Locate the cell with the specified text and output its [x, y] center coordinate. 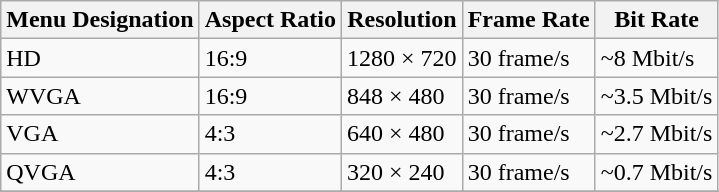
1280 × 720 [402, 58]
~8 Mbit/s [656, 58]
~2.7 Mbit/s [656, 134]
VGA [100, 134]
640 × 480 [402, 134]
320 × 240 [402, 172]
HD [100, 58]
~0.7 Mbit/s [656, 172]
848 × 480 [402, 96]
~3.5 Mbit/s [656, 96]
Bit Rate [656, 20]
Frame Rate [528, 20]
Resolution [402, 20]
Menu Designation [100, 20]
QVGA [100, 172]
Aspect Ratio [270, 20]
WVGA [100, 96]
